Output the [X, Y] coordinate of the center of the cell containing the given text.  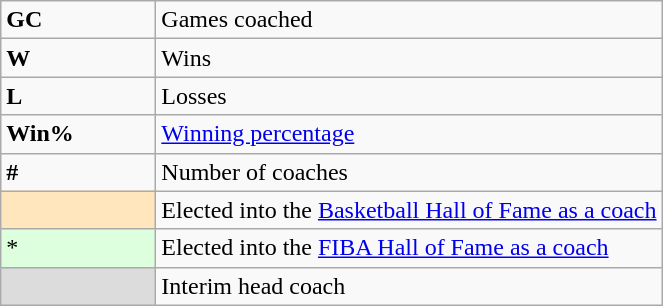
Elected into the Basketball Hall of Fame as a coach [409, 210]
# [78, 172]
Losses [409, 96]
Winning percentage [409, 134]
Games coached [409, 20]
* [78, 248]
Win% [78, 134]
L [78, 96]
GC [78, 20]
Number of coaches [409, 172]
Elected into the FIBA Hall of Fame as a coach [409, 248]
W [78, 58]
Wins [409, 58]
Interim head coach [409, 286]
